Provide the (x, y) coordinate of the cell's center where the given text is located.  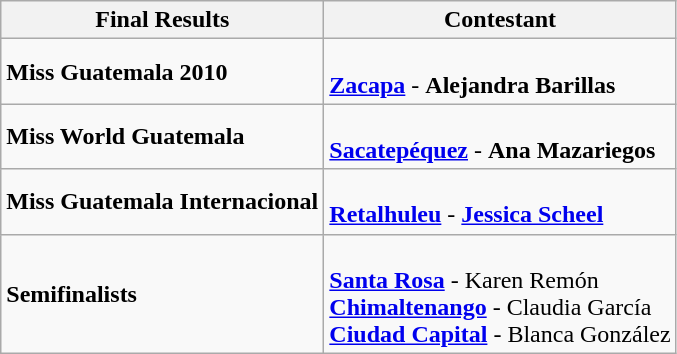
Sacatepéquez - Ana Mazariegos (500, 136)
Miss World Guatemala (162, 136)
Miss Guatemala 2010 (162, 72)
Miss Guatemala Internacional (162, 202)
Semifinalists (162, 294)
Contestant (500, 20)
Retalhuleu - Jessica Scheel (500, 202)
Final Results (162, 20)
Santa Rosa - Karen Remón Chimaltenango - Claudia García Ciudad Capital - Blanca González (500, 294)
Zacapa - Alejandra Barillas (500, 72)
